Output the (X, Y) coordinate of the center of the cell containing the given text.  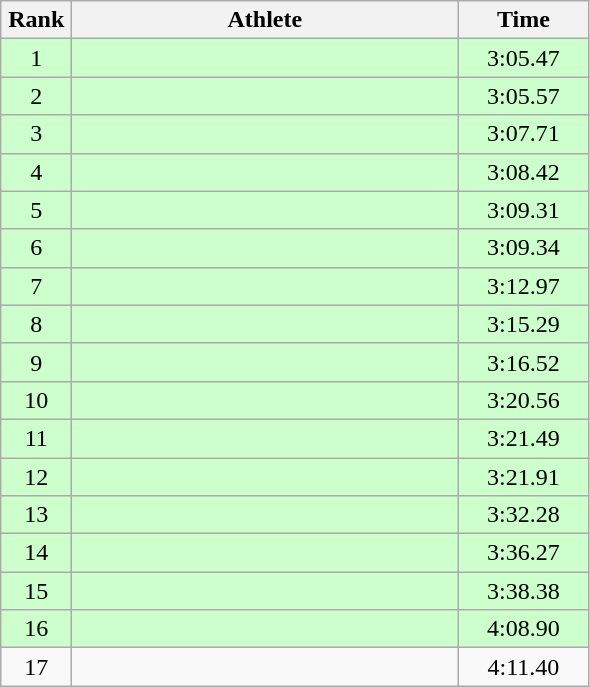
7 (36, 286)
3:07.71 (524, 134)
17 (36, 667)
5 (36, 210)
4:11.40 (524, 667)
3:05.57 (524, 96)
3 (36, 134)
16 (36, 629)
3:15.29 (524, 324)
11 (36, 438)
3:05.47 (524, 58)
3:09.31 (524, 210)
3:20.56 (524, 400)
13 (36, 515)
4 (36, 172)
3:21.91 (524, 477)
1 (36, 58)
3:12.97 (524, 286)
12 (36, 477)
8 (36, 324)
3:09.34 (524, 248)
3:32.28 (524, 515)
2 (36, 96)
Time (524, 20)
9 (36, 362)
Athlete (265, 20)
14 (36, 553)
15 (36, 591)
4:08.90 (524, 629)
6 (36, 248)
3:36.27 (524, 553)
3:16.52 (524, 362)
3:08.42 (524, 172)
3:38.38 (524, 591)
3:21.49 (524, 438)
10 (36, 400)
Rank (36, 20)
